Determine the [X, Y] coordinate at the center of the cell enclosing the given text.  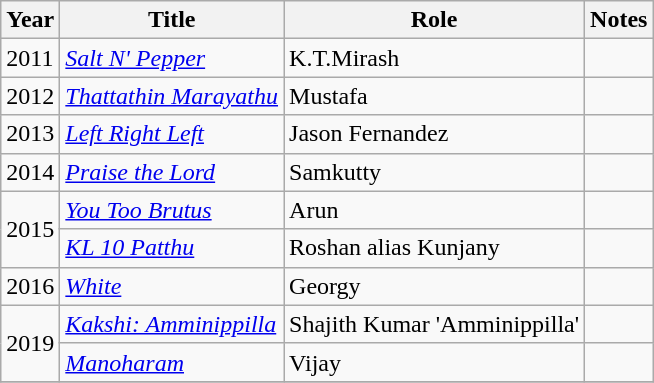
Arun [434, 210]
Jason Fernandez [434, 134]
Role [434, 20]
Praise the Lord [172, 172]
2014 [30, 172]
2012 [30, 96]
Vijay [434, 362]
Roshan alias Kunjany [434, 248]
Notes [619, 20]
Mustafa [434, 96]
Thattathin Marayathu [172, 96]
2011 [30, 58]
Georgy [434, 286]
Kakshi: Amminippilla [172, 324]
Left Right Left [172, 134]
K.T.Mirash [434, 58]
White [172, 286]
2019 [30, 343]
You Too Brutus [172, 210]
KL 10 Patthu [172, 248]
Title [172, 20]
Shajith Kumar 'Amminippilla' [434, 324]
Manoharam [172, 362]
Salt N' Pepper [172, 58]
Samkutty [434, 172]
2015 [30, 229]
Year [30, 20]
2013 [30, 134]
2016 [30, 286]
